Detect which cell encompasses the target text, then output its [x, y] center coordinate. 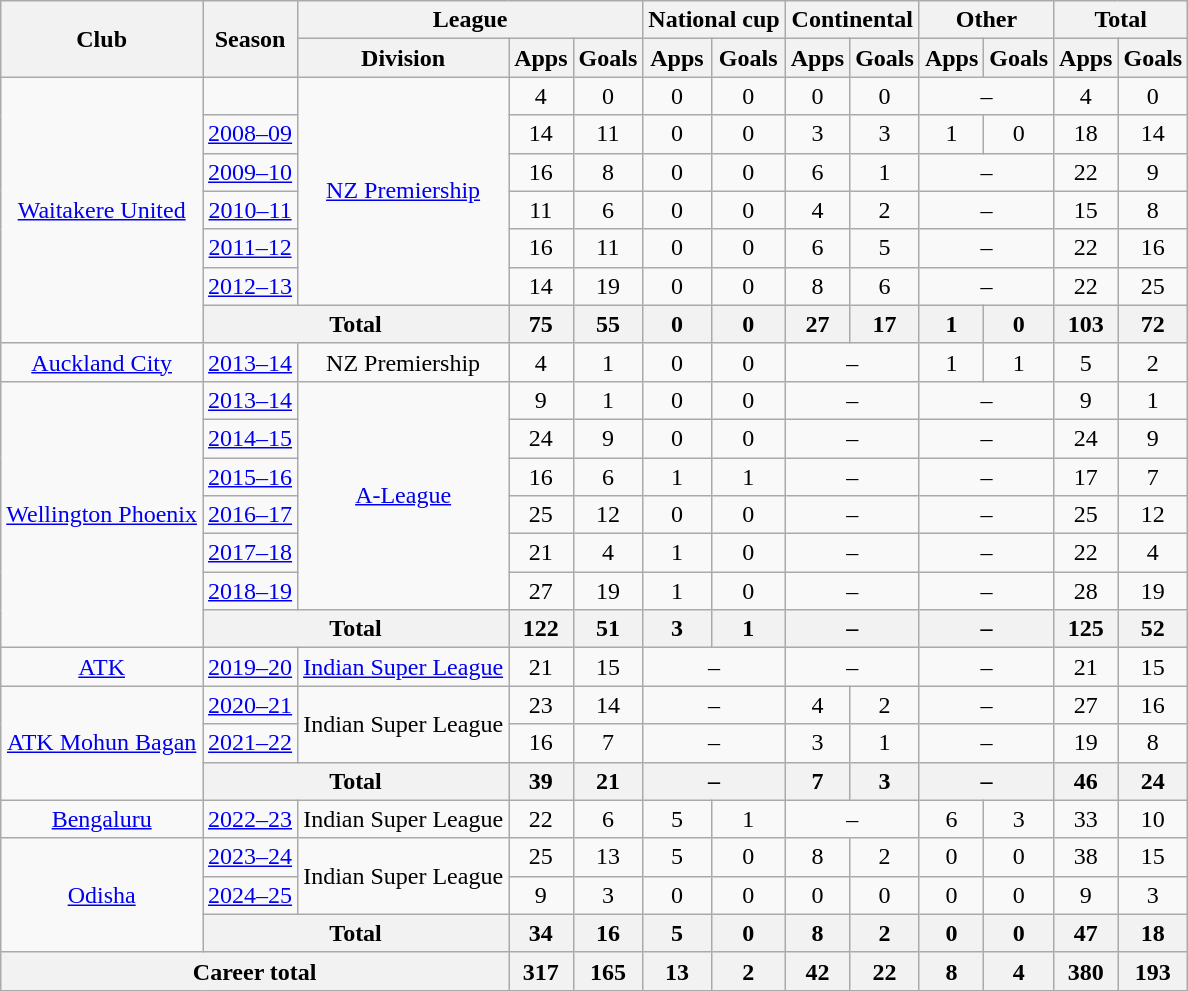
2011–12 [250, 248]
Division [404, 58]
72 [1153, 324]
122 [541, 629]
2020–21 [250, 705]
2018–19 [250, 591]
10 [1153, 819]
Club [102, 39]
Bengaluru [102, 819]
Other [986, 20]
Continental [852, 20]
103 [1086, 324]
34 [541, 933]
2017–18 [250, 553]
2019–20 [250, 667]
ATK [102, 667]
47 [1086, 933]
125 [1086, 629]
317 [541, 971]
2021–22 [250, 743]
Auckland City [102, 362]
2010–11 [250, 210]
380 [1086, 971]
39 [541, 781]
Odisha [102, 895]
2024–25 [250, 895]
League [470, 20]
75 [541, 324]
National cup [714, 20]
2022–23 [250, 819]
33 [1086, 819]
2016–17 [250, 515]
46 [1086, 781]
52 [1153, 629]
A-League [404, 495]
2014–15 [250, 438]
51 [608, 629]
Season [250, 39]
165 [608, 971]
38 [1086, 857]
Waitakere United [102, 210]
2009–10 [250, 172]
193 [1153, 971]
28 [1086, 591]
Career total [255, 971]
23 [541, 705]
55 [608, 324]
2023–24 [250, 857]
2008–09 [250, 134]
42 [817, 971]
ATK Mohun Bagan [102, 743]
Wellington Phoenix [102, 514]
2015–16 [250, 477]
2012–13 [250, 286]
